For the text-containing cell, return its midpoint in (X, Y) coordinate format. 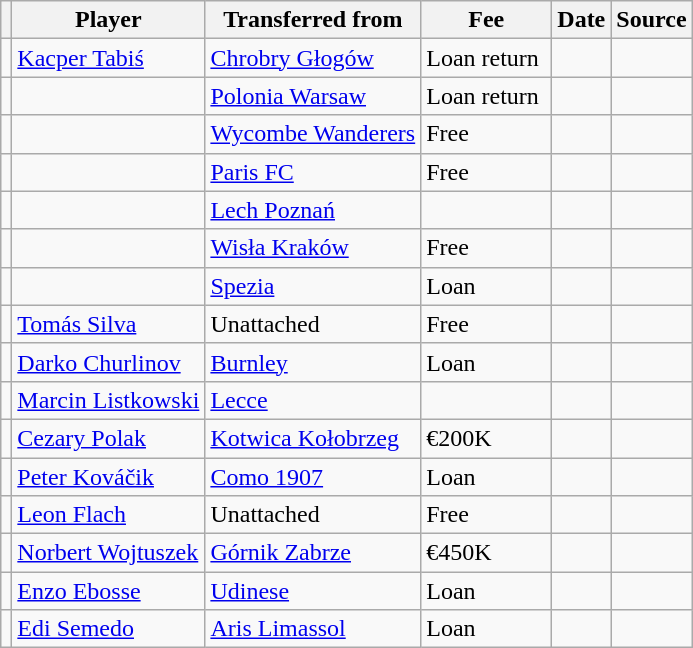
Enzo Ebosse (108, 591)
Lecce (313, 400)
Fee (486, 20)
Leon Flach (108, 515)
Source (652, 20)
Tomás Silva (108, 324)
€450K (486, 553)
Chrobry Głogów (313, 58)
Marcin Listkowski (108, 400)
Lech Poznań (313, 210)
Aris Limassol (313, 629)
Cezary Polak (108, 438)
Peter Kováčik (108, 477)
Wycombe Wanderers (313, 134)
Norbert Wojtuszek (108, 553)
Kacper Tabiś (108, 58)
Polonia Warsaw (313, 96)
Date (582, 20)
Como 1907 (313, 477)
Transferred from (313, 20)
Kotwica Kołobrzeg (313, 438)
Udinese (313, 591)
Wisła Kraków (313, 248)
Górnik Zabrze (313, 553)
Spezia (313, 286)
Burnley (313, 362)
Player (108, 20)
Edi Semedo (108, 629)
€200K (486, 438)
Darko Churlinov (108, 362)
Paris FC (313, 172)
